Provide the [x, y] coordinate of the cell's center where the given text is located.  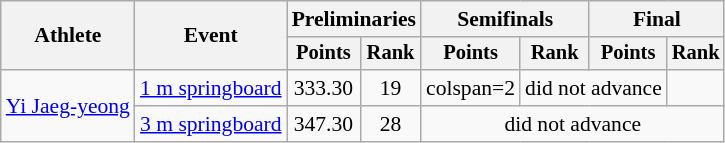
3 m springboard [211, 124]
Final [656, 19]
347.30 [324, 124]
333.30 [324, 88]
colspan=2 [470, 88]
19 [390, 88]
Event [211, 36]
1 m springboard [211, 88]
28 [390, 124]
Yi Jaeg-yeong [68, 106]
Preliminaries [354, 19]
Athlete [68, 36]
Semifinals [505, 19]
